Scan for the cell matching the given text and deliver its [X, Y] coordinate at center. 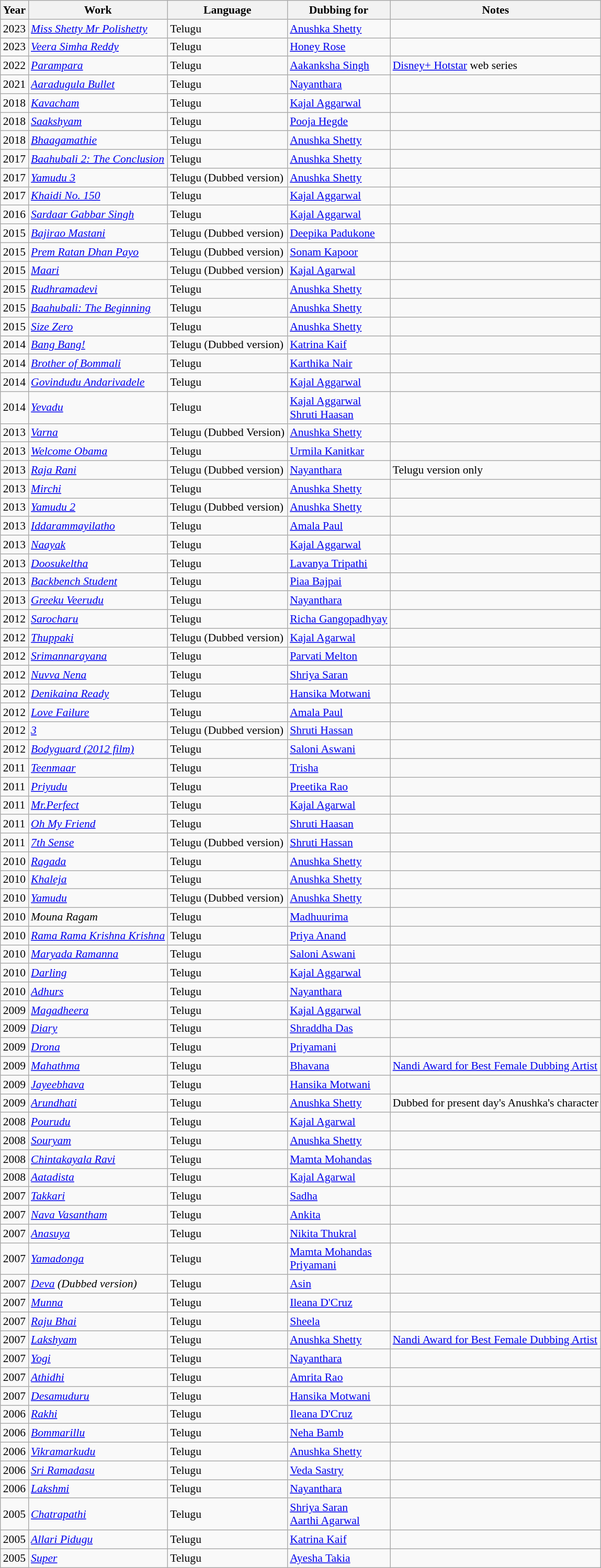
Ragada [98, 861]
Teenmaar [98, 768]
Allari Pidugu [98, 1540]
Parvati Melton [339, 656]
Bodyguard (2012 film) [98, 750]
Shraddha Das [339, 1029]
Vikramarkudu [98, 1452]
Athidhi [98, 1377]
Aatadista [98, 1178]
Mamta Mohandas [339, 1159]
Oh My Friend [98, 824]
Disney+ Hotstar web series [496, 66]
Jayeebhava [98, 1085]
Denikaina Ready [98, 694]
Yamudu 3 [98, 178]
Lakshmi [98, 1489]
7th Sense [98, 843]
Chatrapathi [98, 1515]
Priyudu [98, 787]
Super [98, 1558]
Richa Gangopadhyay [339, 619]
Thuppaki [98, 638]
Raju Bhai [98, 1321]
Veda Sastry [339, 1470]
Work [98, 10]
Nuvva Nena [98, 675]
Mirchi [98, 489]
Sri Ramadasu [98, 1470]
Yogi [98, 1359]
Year [15, 10]
Chintakayala Ravi [98, 1159]
Mr.Perfect [98, 805]
Maari [98, 271]
Miss Shetty Mr Polishetty [98, 29]
Iddarammayilatho [98, 526]
Lakshyam [98, 1340]
Aaradugula Bullet [98, 85]
Sheela [339, 1321]
Mahathma [98, 1066]
Sardaar Gabbar Singh [98, 215]
Nikita Thukral [339, 1233]
Desamuduru [98, 1396]
Piaa Bajpai [339, 582]
Khaleja [98, 880]
Asin [339, 1284]
Greeku Veerudu [98, 601]
Shriya SaranAarthi Agarwal [339, 1515]
Shriya Saran [339, 675]
Magadheera [98, 1010]
Priya Anand [339, 936]
Darling [98, 973]
Khaidi No. 150 [98, 196]
Raja Rani [98, 470]
Telugu version only [496, 470]
Priyamani [339, 1047]
2021 [15, 85]
Kavacham [98, 103]
Doosukeltha [98, 563]
Anasuya [98, 1233]
Honey Rose [339, 47]
Shruti Haasan [339, 824]
Backbench Student [98, 582]
Aakanksha Singh [339, 66]
Govindudu Andarivadele [98, 383]
Madhuurima [339, 917]
Language [227, 10]
Lavanya Tripathi [339, 563]
Neha Bamb [339, 1433]
2022 [15, 66]
Rama Rama Krishna Krishna [98, 936]
Mamta Mohandas Priyamani [339, 1259]
Yamudu 2 [98, 508]
Bommarillu [98, 1433]
Yamadonga [98, 1259]
Naayak [98, 545]
Mouna Ragam [98, 917]
Rudhramadevi [98, 290]
Karthika Nair [339, 364]
Preetika Rao [339, 787]
Dubbed for present day's Anushka's character [496, 1103]
Pooja Hegde [339, 122]
Welcome Obama [98, 452]
Kajal AggarwalShruti Haasan [339, 408]
Size Zero [98, 327]
Nava Vasantham [98, 1215]
Telugu (Dubbed Version) [227, 433]
Prem Ratan Dhan Payo [98, 252]
Brother of Bommali [98, 364]
Pourudu [98, 1122]
Baahubali: The Beginning [98, 308]
Srimannarayana [98, 656]
Ankita [339, 1215]
Bang Bang! [98, 345]
Bhaagamathie [98, 141]
Rakhi [98, 1414]
2016 [15, 215]
Takkari [98, 1196]
3 [98, 731]
Bhavana [339, 1066]
Sonam Kapoor [339, 252]
Parampara [98, 66]
Bajirao Mastani [98, 234]
Ayesha Takia [339, 1558]
Veera Simha Reddy [98, 47]
Trisha [339, 768]
Saakshyam [98, 122]
Baahubali 2: The Conclusion [98, 159]
Souryam [98, 1140]
Diary [98, 1029]
Deepika Padukone [339, 234]
Notes [496, 10]
Love Failure [98, 712]
Varna [98, 433]
Munna [98, 1303]
Adhurs [98, 991]
Amrita Rao [339, 1377]
Drona [98, 1047]
Deva (Dubbed version) [98, 1284]
Maryada Ramanna [98, 954]
Urmila Kanitkar [339, 452]
Arundhati [98, 1103]
Yevadu [98, 408]
Sadha [339, 1196]
Dubbing for [339, 10]
Sarocharu [98, 619]
Yamudu [98, 898]
